Determine the [x, y] coordinate at the center of the cell enclosing the given text.  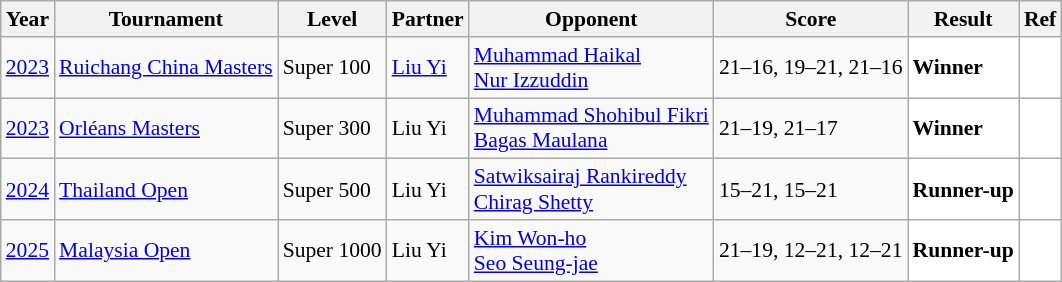
Kim Won-ho Seo Seung-jae [592, 250]
Super 500 [332, 190]
Ref [1040, 19]
21–19, 21–17 [811, 128]
21–16, 19–21, 21–16 [811, 68]
Super 100 [332, 68]
Level [332, 19]
Opponent [592, 19]
Super 300 [332, 128]
Satwiksairaj Rankireddy Chirag Shetty [592, 190]
Thailand Open [166, 190]
2025 [28, 250]
Orléans Masters [166, 128]
Year [28, 19]
15–21, 15–21 [811, 190]
21–19, 12–21, 12–21 [811, 250]
Result [964, 19]
Muhammad Haikal Nur Izzuddin [592, 68]
Malaysia Open [166, 250]
Tournament [166, 19]
Muhammad Shohibul Fikri Bagas Maulana [592, 128]
2024 [28, 190]
Super 1000 [332, 250]
Ruichang China Masters [166, 68]
Partner [428, 19]
Score [811, 19]
